Capture the cell that displays the provided text and extract its [X, Y] central coordinate. 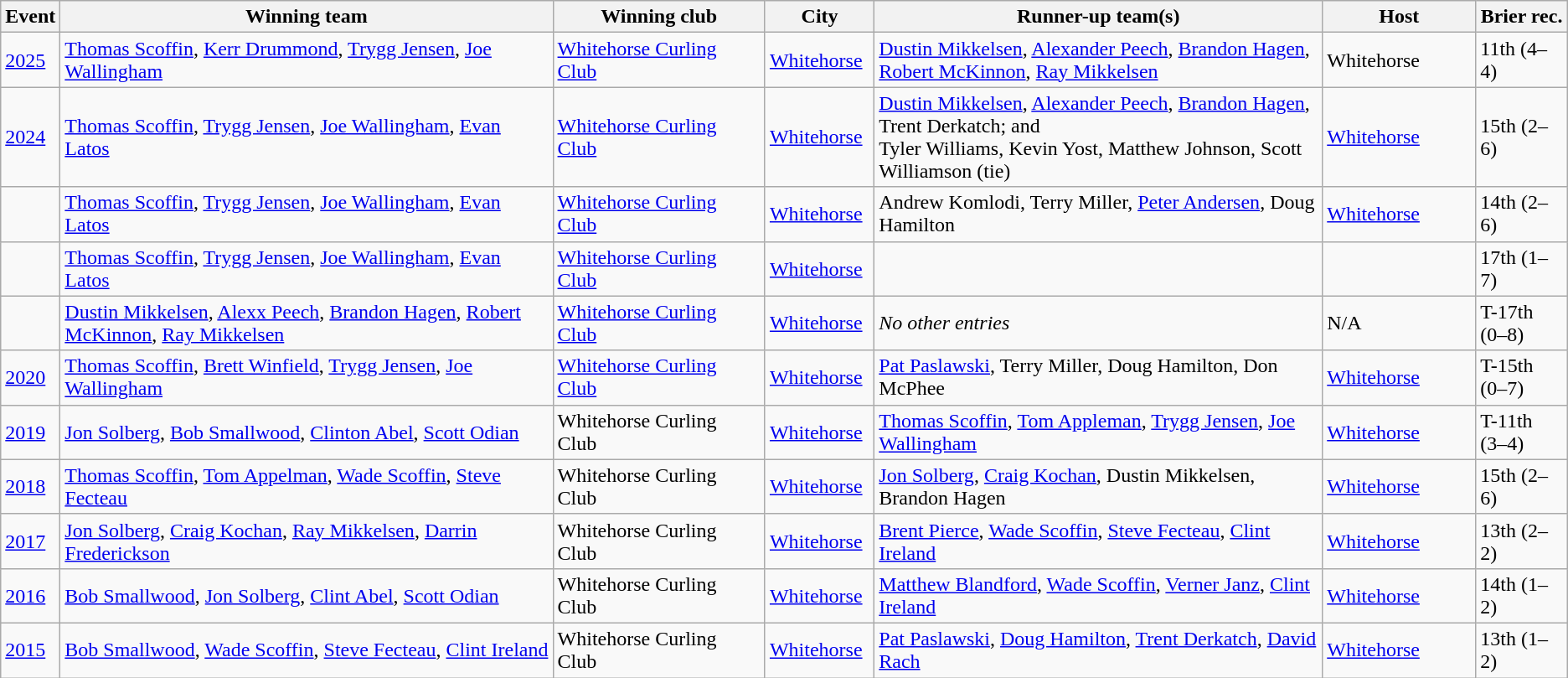
13th (1–2) [1521, 650]
Dustin Mikkelsen, Alexander Peech, Brandon Hagen, Trent Derkatch; and Tyler Williams, Kevin Yost, Matthew Johnson, Scott Williamson (tie) [1099, 137]
2024 [30, 137]
T-17th (0–8) [1521, 323]
14th (2–6) [1521, 215]
Dustin Mikkelsen, Alexx Peech, Brandon Hagen, Robert McKinnon, Ray Mikkelsen [307, 323]
2018 [30, 486]
No other entries [1099, 323]
Matthew Blandford, Wade Scoffin, Verner Janz, Clint Ireland [1099, 595]
2017 [30, 541]
Andrew Komlodi, Terry Miller, Peter Andersen, Doug Hamilton [1099, 215]
13th (2–2) [1521, 541]
2019 [30, 432]
17th (1–7) [1521, 268]
Host [1399, 17]
2025 [30, 60]
Bob Smallwood, Wade Scoffin, Steve Fecteau, Clint Ireland [307, 650]
Runner-up team(s) [1099, 17]
11th (4–4) [1521, 60]
Pat Paslawski, Doug Hamilton, Trent Derkatch, David Rach [1099, 650]
Winning club [658, 17]
2016 [30, 595]
T-15th (0–7) [1521, 377]
Brent Pierce, Wade Scoffin, Steve Fecteau, Clint Ireland [1099, 541]
Dustin Mikkelsen, Alexander Peech, Brandon Hagen, Robert McKinnon, Ray Mikkelsen [1099, 60]
Thomas Scoffin, Kerr Drummond, Trygg Jensen, Joe Wallingham [307, 60]
Thomas Scoffin, Tom Appleman, Trygg Jensen, Joe Wallingham [1099, 432]
Winning team [307, 17]
Jon Solberg, Bob Smallwood, Clinton Abel, Scott Odian [307, 432]
N/A [1399, 323]
T-11th (3–4) [1521, 432]
Brier rec. [1521, 17]
Thomas Scoffin, Tom Appelman, Wade Scoffin, Steve Fecteau [307, 486]
Thomas Scoffin, Brett Winfield, Trygg Jensen, Joe Wallingham [307, 377]
Bob Smallwood, Jon Solberg, Clint Abel, Scott Odian [307, 595]
14th (1–2) [1521, 595]
2020 [30, 377]
Jon Solberg, Craig Kochan, Ray Mikkelsen, Darrin Frederickson [307, 541]
Pat Paslawski, Terry Miller, Doug Hamilton, Don McPhee [1099, 377]
2015 [30, 650]
City [819, 17]
Event [30, 17]
Jon Solberg, Craig Kochan, Dustin Mikkelsen, Brandon Hagen [1099, 486]
